Pinpoint the cell where the given text exists, returning its [X, Y] midpoint coordinate. 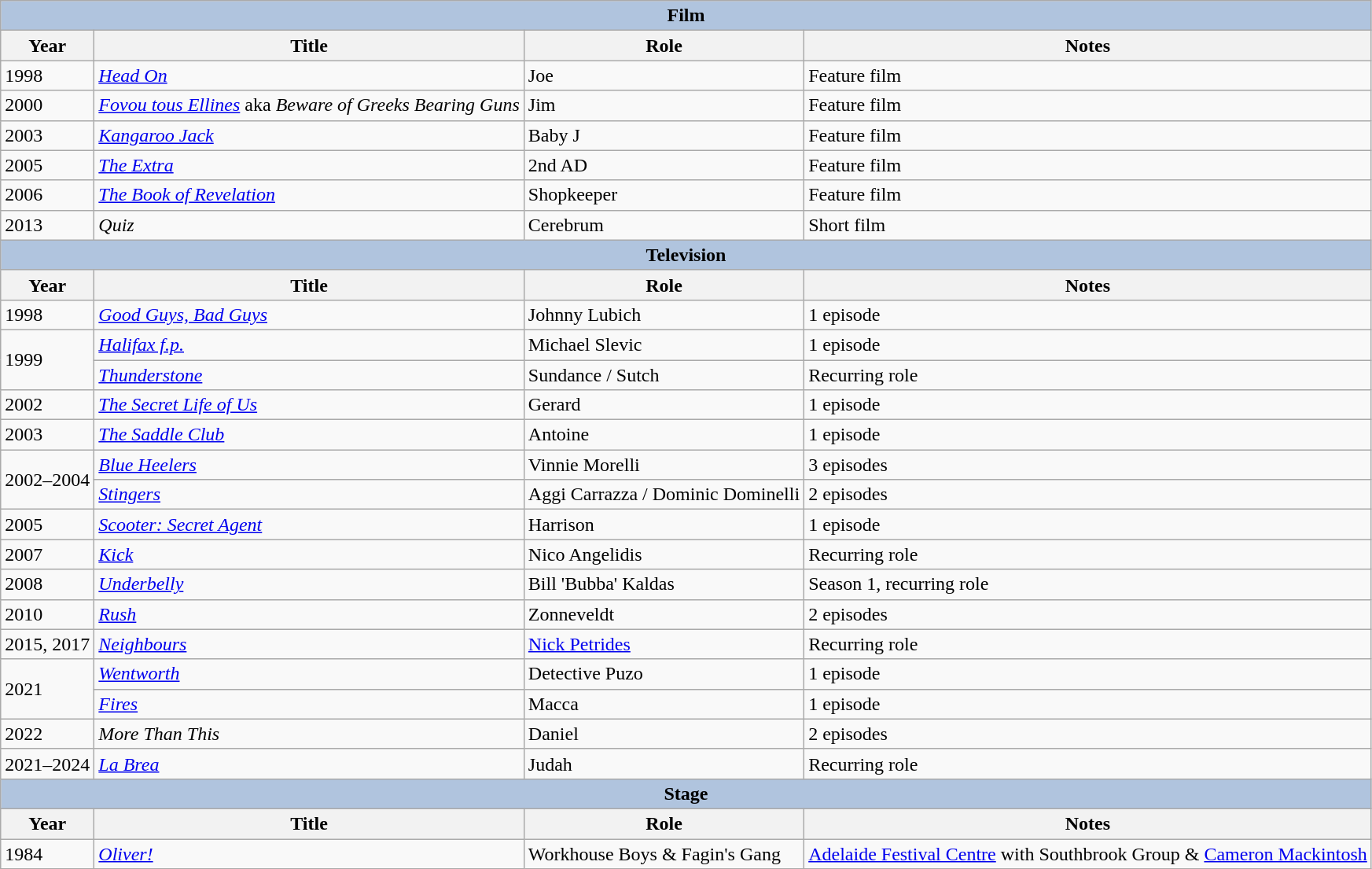
Stingers [310, 495]
Adelaide Festival Centre with Southbrook Group & Cameron Mackintosh [1088, 853]
Zonneveldt [664, 614]
Film [686, 16]
Fires [310, 704]
Fovou tous Ellines aka Beware of Greeks Bearing Guns [310, 105]
Aggi Carrazza / Dominic Dominelli [664, 495]
Johnny Lubich [664, 315]
Good Guys, Bad Guys [310, 315]
Head On [310, 75]
2000 [47, 105]
2006 [47, 195]
Kangaroo Jack [310, 135]
2nd AD [664, 165]
Thunderstone [310, 375]
The Saddle Club [310, 435]
2021–2024 [47, 764]
Gerard [664, 405]
2007 [47, 554]
Blue Heelers [310, 465]
More Than This [310, 734]
Nick Petrides [664, 644]
Oliver! [310, 853]
Wentworth [310, 674]
Macca [664, 704]
The Book of Revelation [310, 195]
Halifax f.p. [310, 344]
Joe [664, 75]
Detective Puzo [664, 674]
The Secret Life of Us [310, 405]
2002 [47, 405]
Workhouse Boys & Fagin's Gang [664, 853]
Antoine [664, 435]
Shopkeeper [664, 195]
Stage [686, 794]
2013 [47, 225]
1999 [47, 359]
Neighbours [310, 644]
Baby J [664, 135]
Bill 'Bubba' Kaldas [664, 584]
Kick [310, 554]
Harrison [664, 525]
2010 [47, 614]
La Brea [310, 764]
Rush [310, 614]
Sundance / Sutch [664, 375]
Vinnie Morelli [664, 465]
Short film [1088, 225]
2021 [47, 689]
2002–2004 [47, 480]
Michael Slevic [664, 344]
Season 1, recurring role [1088, 584]
2008 [47, 584]
Jim [664, 105]
1984 [47, 853]
Nico Angelidis [664, 554]
Scooter: Secret Agent [310, 525]
Judah [664, 764]
The Extra [310, 165]
Cerebrum [664, 225]
Television [686, 255]
3 episodes [1088, 465]
Daniel [664, 734]
Underbelly [310, 584]
2022 [47, 734]
Quiz [310, 225]
2015, 2017 [47, 644]
